Extract the [x, y] coordinate from the center of the cell holding the provided text.  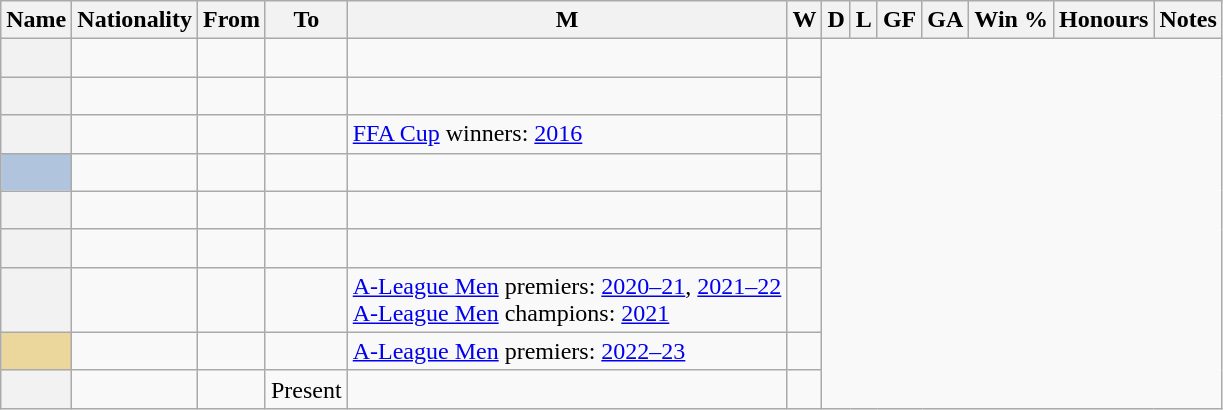
Notes [1188, 20]
M [567, 20]
A-League Men premiers: 2020–21, 2021–22A-League Men champions: 2021 [567, 300]
A-League Men premiers: 2022–23 [567, 351]
D [836, 20]
W [804, 20]
Nationality [135, 20]
Name [36, 20]
Present [306, 389]
Win % [1012, 20]
Honours [1103, 20]
To [306, 20]
L [864, 20]
FFA Cup winners: 2016 [567, 134]
From [232, 20]
GF [899, 20]
GA [946, 20]
